Capture the cell that displays the provided text and extract its [X, Y] central coordinate. 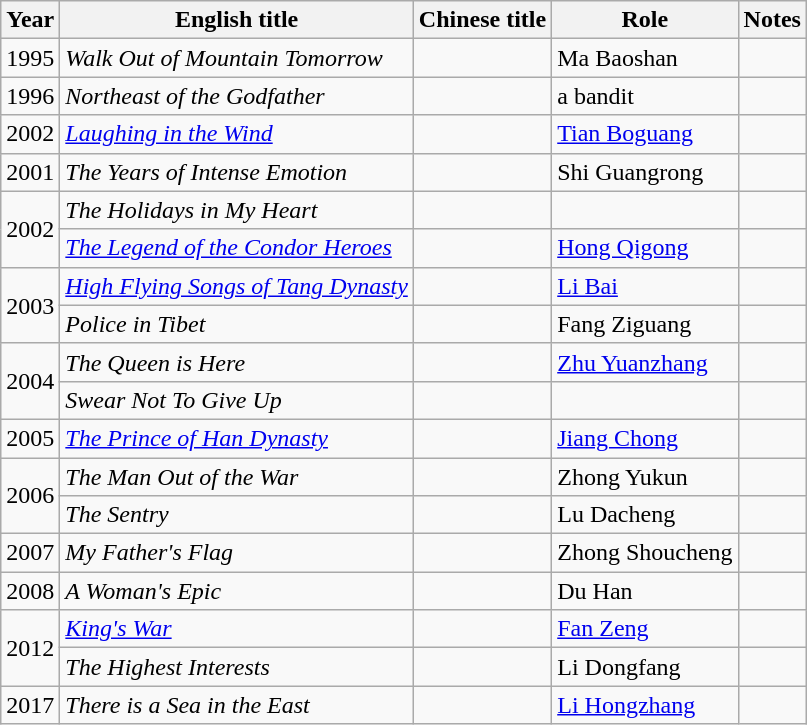
Jiang Chong [645, 438]
The Prince of Han Dynasty [237, 438]
Zhong Yukun [645, 477]
Role [645, 20]
Tian Boguang [645, 134]
2001 [30, 172]
1996 [30, 96]
My Father's Flag [237, 553]
Ma Baoshan [645, 58]
English title [237, 20]
The Queen is Here [237, 362]
Year [30, 20]
High Flying Songs of Tang Dynasty [237, 286]
Li Hongzhang [645, 705]
The Highest Interests [237, 667]
A Woman's Epic [237, 591]
King's War [237, 629]
Fang Ziguang [645, 324]
Fan Zeng [645, 629]
2004 [30, 381]
Zhong Shoucheng [645, 553]
Shi Guangrong [645, 172]
Police in Tibet [237, 324]
Zhu Yuanzhang [645, 362]
The Holidays in My Heart [237, 210]
The Legend of the Condor Heroes [237, 248]
The Man Out of the War [237, 477]
Walk Out of Mountain Tomorrow [237, 58]
Northeast of the Godfather [237, 96]
Chinese title [482, 20]
2008 [30, 591]
The Sentry [237, 515]
Li Bai [645, 286]
2012 [30, 648]
2017 [30, 705]
2003 [30, 305]
Li Dongfang [645, 667]
Laughing in the Wind [237, 134]
2006 [30, 496]
Lu Dacheng [645, 515]
2005 [30, 438]
2007 [30, 553]
There is a Sea in the East [237, 705]
Notes [772, 20]
1995 [30, 58]
Hong Qigong [645, 248]
The Years of Intense Emotion [237, 172]
Du Han [645, 591]
a bandit [645, 96]
Swear Not To Give Up [237, 400]
